Return [X, Y] of the center of cell containing provided text 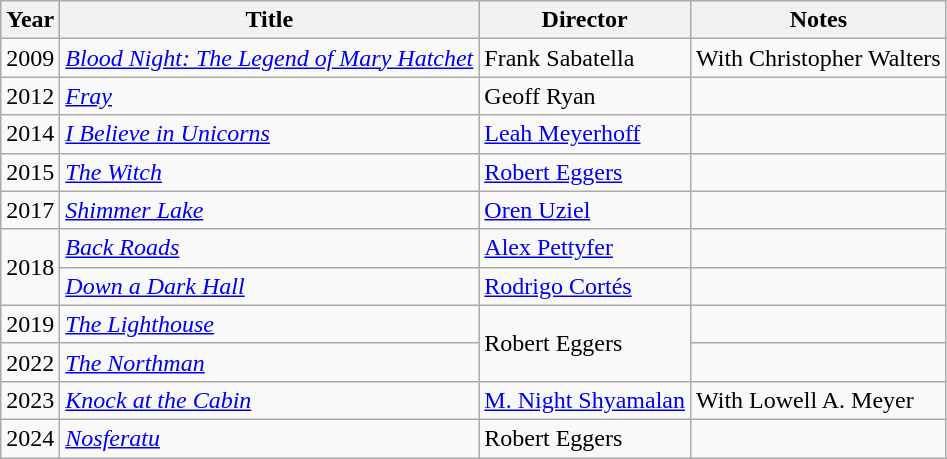
The Witch [270, 172]
Title [270, 20]
Down a Dark Hall [270, 286]
Alex Pettyfer [585, 248]
Year [30, 20]
With Christopher Walters [819, 58]
2023 [30, 400]
Rodrigo Cortés [585, 286]
I Believe in Unicorns [270, 134]
Notes [819, 20]
2017 [30, 210]
Director [585, 20]
Nosferatu [270, 438]
With Lowell A. Meyer [819, 400]
Geoff Ryan [585, 96]
Fray [270, 96]
Knock at the Cabin [270, 400]
The Northman [270, 362]
Back Roads [270, 248]
Blood Night: The Legend of Mary Hatchet [270, 58]
2019 [30, 324]
2015 [30, 172]
2009 [30, 58]
M. Night Shyamalan [585, 400]
2022 [30, 362]
The Lighthouse [270, 324]
Frank Sabatella [585, 58]
2024 [30, 438]
Shimmer Lake [270, 210]
Leah Meyerhoff [585, 134]
Oren Uziel [585, 210]
2012 [30, 96]
2014 [30, 134]
2018 [30, 267]
